Locate the cell with the specified text and output its [x, y] center coordinate. 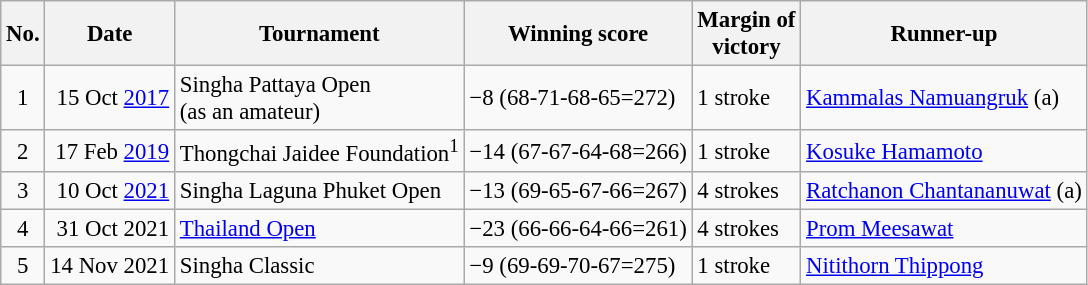
Kammalas Namuangruk (a) [944, 98]
Thongchai Jaidee Foundation1 [319, 151]
Ratchanon Chantananuwat (a) [944, 191]
−23 (66-66-64-66=261) [578, 229]
1 [23, 98]
Margin ofvictory [746, 34]
15 Oct 2017 [110, 98]
No. [23, 34]
Tournament [319, 34]
31 Oct 2021 [110, 229]
10 Oct 2021 [110, 191]
4 [23, 229]
Thailand Open [319, 229]
Singha Pattaya Open(as an amateur) [319, 98]
−8 (68-71-68-65=272) [578, 98]
Kosuke Hamamoto [944, 151]
3 [23, 191]
Prom Meesawat [944, 229]
Singha Laguna Phuket Open [319, 191]
−13 (69-65-67-66=267) [578, 191]
2 [23, 151]
Winning score [578, 34]
−14 (67-67-64-68=266) [578, 151]
17 Feb 2019 [110, 151]
Date [110, 34]
Runner-up [944, 34]
